Pinpoint the cell where the given text exists, returning its [X, Y] midpoint coordinate. 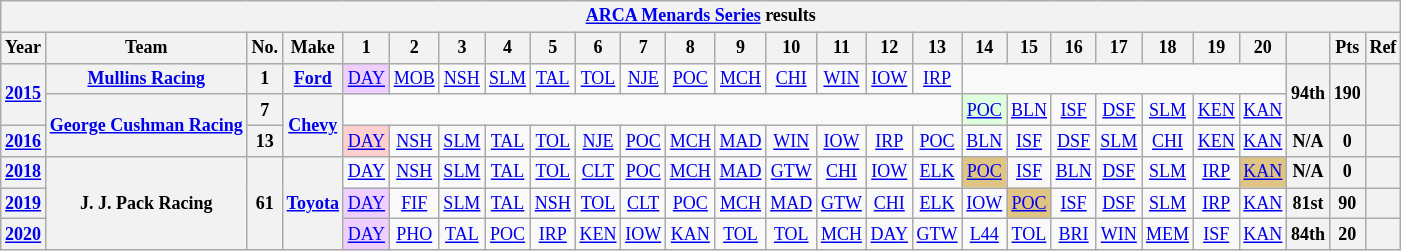
MOB [414, 78]
190 [1347, 94]
81st [1308, 204]
61 [264, 204]
MEM [1168, 234]
Pts [1347, 48]
19 [1216, 48]
17 [1119, 48]
Chevy [312, 125]
9 [740, 48]
George Cushman Racing [146, 125]
FIF [414, 204]
2016 [24, 140]
Ref [1383, 48]
4 [508, 48]
J. J. Pack Racing [146, 204]
Year [24, 48]
BRI [1074, 234]
Toyota [312, 204]
2020 [24, 234]
14 [984, 48]
Mullins Racing [146, 78]
90 [1347, 204]
Team [146, 48]
94th [1308, 94]
12 [889, 48]
3 [462, 48]
Make [312, 48]
ARCA Menards Series results [701, 16]
2019 [24, 204]
11 [842, 48]
8 [690, 48]
6 [598, 48]
2018 [24, 172]
16 [1074, 48]
10 [792, 48]
15 [1030, 48]
2015 [24, 94]
PHO [414, 234]
84th [1308, 234]
2 [414, 48]
L44 [984, 234]
No. [264, 48]
Ford [312, 78]
5 [552, 48]
18 [1168, 48]
